From the cell containing the given text, extract its center point as [x, y] coordinate. 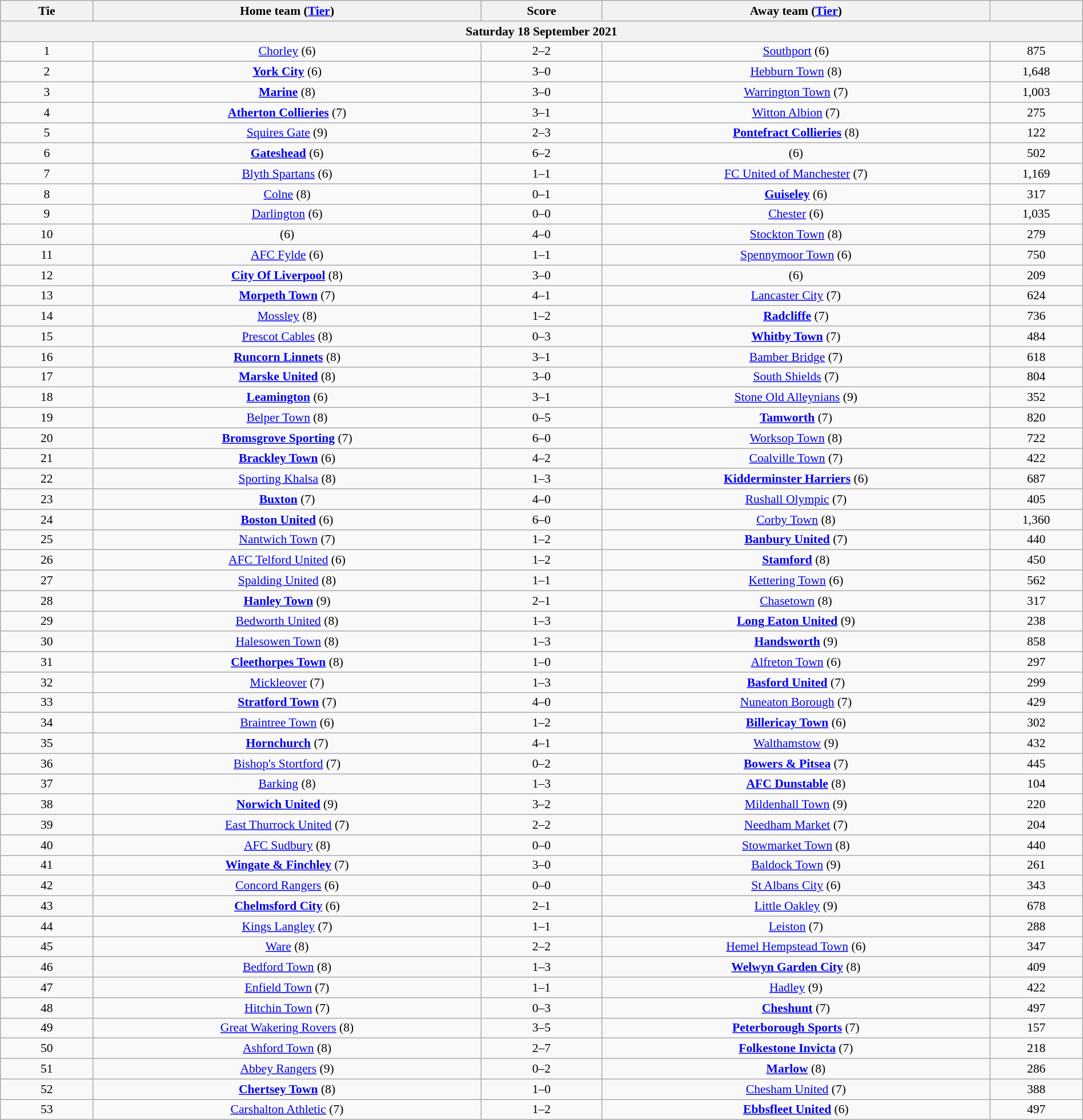
Chelmsford City (6) [287, 906]
Hanley Town (9) [287, 601]
City Of Liverpool (8) [287, 275]
1,360 [1036, 520]
624 [1036, 296]
Halesowen Town (8) [287, 642]
Saturday 18 September 2021 [541, 31]
687 [1036, 479]
3 [47, 93]
Baldock Town (9) [796, 865]
15 [47, 336]
Stockton Town (8) [796, 235]
6 [47, 154]
Alfreton Town (6) [796, 662]
8 [47, 194]
4–2 [541, 459]
429 [1036, 702]
Ware (8) [287, 947]
45 [47, 947]
302 [1036, 723]
31 [47, 662]
5 [47, 133]
East Thurrock United (7) [287, 825]
Southport (6) [796, 51]
Radcliffe (7) [796, 316]
405 [1036, 499]
43 [47, 906]
286 [1036, 1069]
4 [47, 113]
Braintree Town (6) [287, 723]
Chorley (6) [287, 51]
Belper Town (8) [287, 418]
Witton Albion (7) [796, 113]
Bedford Town (8) [287, 968]
3–5 [541, 1028]
Chasetown (8) [796, 601]
2–3 [541, 133]
York City (6) [287, 72]
Morpeth Town (7) [287, 296]
388 [1036, 1089]
445 [1036, 764]
Nantwich Town (7) [287, 540]
0–1 [541, 194]
16 [47, 357]
Stone Old Alleynians (9) [796, 398]
Sporting Khalsa (8) [287, 479]
Great Wakering Rovers (8) [287, 1028]
Gateshead (6) [287, 154]
Carshalton Athletic (7) [287, 1110]
34 [47, 723]
1 [47, 51]
157 [1036, 1028]
Chester (6) [796, 214]
Peterborough Sports (7) [796, 1028]
Chesham United (7) [796, 1089]
750 [1036, 255]
Prescot Cables (8) [287, 336]
28 [47, 601]
Bamber Bridge (7) [796, 357]
Guiseley (6) [796, 194]
Pontefract Collieries (8) [796, 133]
25 [47, 540]
502 [1036, 154]
Home team (Tier) [287, 11]
6–2 [541, 154]
44 [47, 926]
Worksop Town (8) [796, 438]
Whitby Town (7) [796, 336]
Stratford Town (7) [287, 702]
238 [1036, 621]
Kings Langley (7) [287, 926]
Stowmarket Town (8) [796, 845]
Mossley (8) [287, 316]
432 [1036, 744]
Handsworth (9) [796, 642]
Leamington (6) [287, 398]
Hornchurch (7) [287, 744]
562 [1036, 581]
858 [1036, 642]
Wingate & Finchley (7) [287, 865]
Away team (Tier) [796, 11]
53 [47, 1110]
41 [47, 865]
29 [47, 621]
AFC Telford United (6) [287, 560]
Little Oakley (9) [796, 906]
297 [1036, 662]
Norwich United (9) [287, 805]
Spennymoor Town (6) [796, 255]
39 [47, 825]
204 [1036, 825]
2 [47, 72]
104 [1036, 784]
13 [47, 296]
Score [541, 11]
Bromsgrove Sporting (7) [287, 438]
Ashford Town (8) [287, 1049]
21 [47, 459]
347 [1036, 947]
Concord Rangers (6) [287, 886]
20 [47, 438]
9 [47, 214]
Lancaster City (7) [796, 296]
3–2 [541, 805]
Basford United (7) [796, 683]
Marine (8) [287, 93]
1,035 [1036, 214]
Mickleover (7) [287, 683]
22 [47, 479]
820 [1036, 418]
35 [47, 744]
Stamford (8) [796, 560]
18 [47, 398]
450 [1036, 560]
618 [1036, 357]
Marlow (8) [796, 1069]
875 [1036, 51]
17 [47, 377]
Tamworth (7) [796, 418]
Marske United (8) [287, 377]
36 [47, 764]
261 [1036, 865]
Welwyn Garden City (8) [796, 968]
2–7 [541, 1049]
299 [1036, 683]
Cheshunt (7) [796, 1008]
St Albans City (6) [796, 886]
1,169 [1036, 174]
38 [47, 805]
1,648 [1036, 72]
Hemel Hempstead Town (6) [796, 947]
10 [47, 235]
Coalville Town (7) [796, 459]
37 [47, 784]
Hebburn Town (8) [796, 72]
Atherton Collieries (7) [287, 113]
722 [1036, 438]
Boston United (6) [287, 520]
Buxton (7) [287, 499]
352 [1036, 398]
Leiston (7) [796, 926]
Abbey Rangers (9) [287, 1069]
343 [1036, 886]
279 [1036, 235]
Banbury United (7) [796, 540]
49 [47, 1028]
Long Eaton United (9) [796, 621]
Nuneaton Borough (7) [796, 702]
804 [1036, 377]
484 [1036, 336]
218 [1036, 1049]
Billericay Town (6) [796, 723]
Runcorn Linnets (8) [287, 357]
209 [1036, 275]
51 [47, 1069]
Bishop's Stortford (7) [287, 764]
Kidderminster Harriers (6) [796, 479]
48 [47, 1008]
Hadley (9) [796, 987]
1,003 [1036, 93]
AFC Sudbury (8) [287, 845]
122 [1036, 133]
24 [47, 520]
Squires Gate (9) [287, 133]
Blyth Spartans (6) [287, 174]
46 [47, 968]
Corby Town (8) [796, 520]
Warrington Town (7) [796, 93]
12 [47, 275]
14 [47, 316]
Colne (8) [287, 194]
Rushall Olympic (7) [796, 499]
Chertsey Town (8) [287, 1089]
736 [1036, 316]
33 [47, 702]
AFC Fylde (6) [287, 255]
Hitchin Town (7) [287, 1008]
Tie [47, 11]
409 [1036, 968]
11 [47, 255]
0–5 [541, 418]
23 [47, 499]
South Shields (7) [796, 377]
42 [47, 886]
52 [47, 1089]
288 [1036, 926]
19 [47, 418]
Barking (8) [287, 784]
FC United of Manchester (7) [796, 174]
7 [47, 174]
Needham Market (7) [796, 825]
30 [47, 642]
275 [1036, 113]
Bowers & Pitsea (7) [796, 764]
47 [47, 987]
Kettering Town (6) [796, 581]
Spalding United (8) [287, 581]
Walthamstow (9) [796, 744]
Darlington (6) [287, 214]
Cleethorpes Town (8) [287, 662]
Bedworth United (8) [287, 621]
40 [47, 845]
AFC Dunstable (8) [796, 784]
Ebbsfleet United (6) [796, 1110]
50 [47, 1049]
Mildenhall Town (9) [796, 805]
Folkestone Invicta (7) [796, 1049]
678 [1036, 906]
27 [47, 581]
Enfield Town (7) [287, 987]
220 [1036, 805]
26 [47, 560]
Brackley Town (6) [287, 459]
32 [47, 683]
